Search for the cell housing the specified text and yield its (x, y) center coordinate. 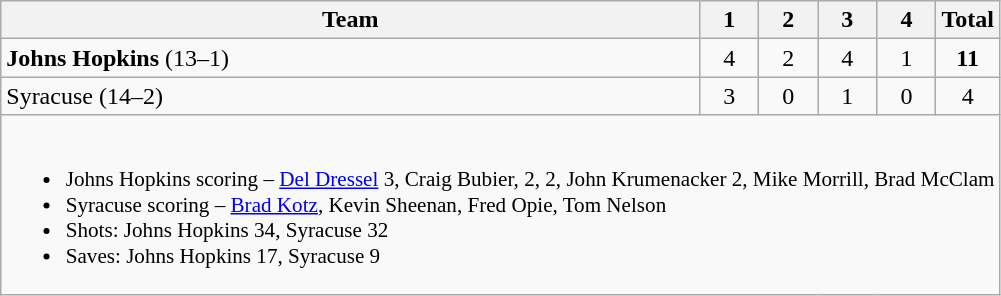
Total (968, 20)
11 (968, 58)
Syracuse (14–2) (350, 96)
Johns Hopkins (13–1) (350, 58)
Team (350, 20)
